Determine the (X, Y) coordinate at the center of the cell enclosing the given text.  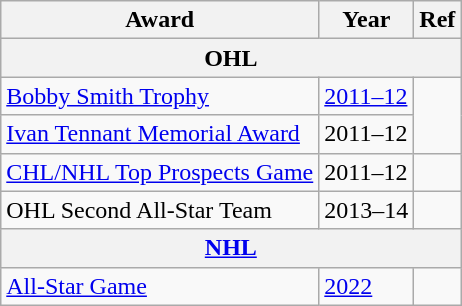
Ref (438, 20)
OHL (231, 58)
All-Star Game (160, 286)
Award (160, 20)
Year (366, 20)
2013–14 (366, 210)
CHL/NHL Top Prospects Game (160, 172)
Ivan Tennant Memorial Award (160, 134)
OHL Second All-Star Team (160, 210)
Bobby Smith Trophy (160, 96)
NHL (231, 248)
2022 (366, 286)
